From the cell containing the given text, extract its center point as (x, y) coordinate. 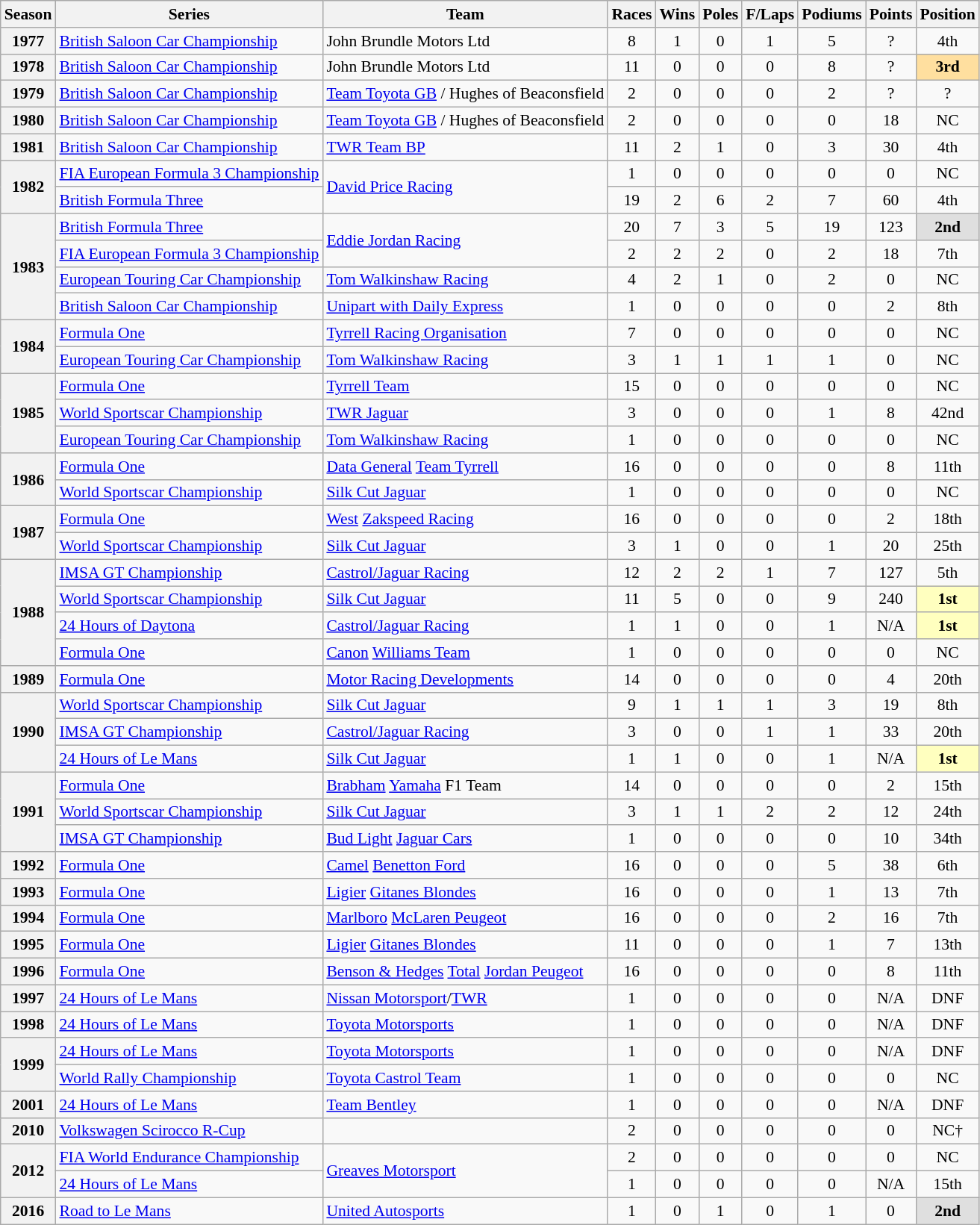
2010 (28, 1131)
123 (891, 227)
24 Hours of Daytona (189, 626)
World Rally Championship (189, 1078)
Team (465, 14)
1989 (28, 679)
Volkswagen Scirocco R-Cup (189, 1131)
West Zakspeed Racing (465, 520)
3rd (947, 67)
Series (189, 14)
15 (631, 387)
34th (947, 839)
240 (891, 599)
1988 (28, 612)
13th (947, 945)
Data General Team Tyrrell (465, 467)
1986 (28, 479)
Unipart with Daily Express (465, 307)
Toyota Castrol Team (465, 1078)
Points (891, 14)
1983 (28, 266)
Camel Benetton Ford (465, 865)
33 (891, 732)
1982 (28, 187)
1999 (28, 1065)
18th (947, 520)
Road to Le Mans (189, 1211)
Wins (677, 14)
127 (891, 573)
10 (891, 839)
1997 (28, 998)
Greaves Motorsport (465, 1171)
Tyrrell Team (465, 387)
1992 (28, 865)
5th (947, 573)
Eddie Jordan Racing (465, 240)
Tyrrell Racing Organisation (465, 334)
TWR Jaguar (465, 414)
F/Laps (770, 14)
38 (891, 865)
1985 (28, 414)
6 (720, 201)
1991 (28, 812)
30 (891, 147)
1995 (28, 945)
1996 (28, 972)
Nissan Motorsport/TWR (465, 998)
United Autosports (465, 1211)
David Price Racing (465, 187)
NC† (947, 1131)
13 (891, 892)
Position (947, 14)
60 (891, 201)
1984 (28, 346)
2016 (28, 1211)
Benson & Hedges Total Jordan Peugeot (465, 972)
Canon Williams Team (465, 652)
25th (947, 546)
Poles (720, 14)
1981 (28, 147)
1978 (28, 67)
1990 (28, 732)
6th (947, 865)
1977 (28, 41)
TWR Team BP (465, 147)
1993 (28, 892)
Season (28, 14)
2001 (28, 1105)
2012 (28, 1171)
Races (631, 14)
42nd (947, 414)
FIA World Endurance Championship (189, 1158)
Podiums (831, 14)
1998 (28, 1025)
Marlboro McLaren Peugeot (465, 918)
1994 (28, 918)
1987 (28, 533)
Motor Racing Developments (465, 679)
Bud Light Jaguar Cars (465, 839)
Brabham Yamaha F1 Team (465, 785)
24th (947, 812)
1980 (28, 121)
Team Bentley (465, 1105)
1979 (28, 94)
